Determine the [x, y] coordinate at the center of the cell enclosing the given text.  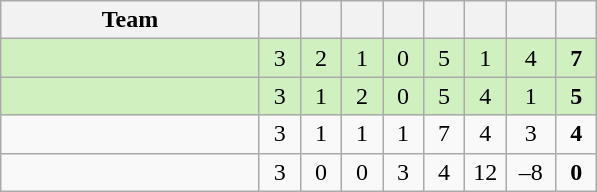
Team [130, 20]
–8 [531, 172]
12 [486, 172]
